Return [x, y] of the center of cell containing provided text 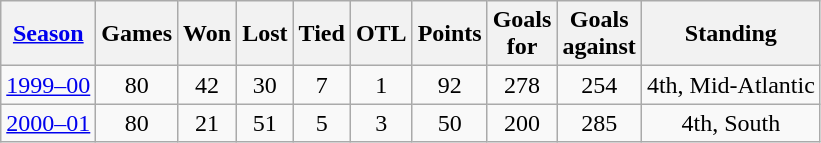
Points [450, 34]
3 [381, 123]
1999–00 [48, 85]
OTL [381, 34]
Tied [322, 34]
50 [450, 123]
42 [208, 85]
5 [322, 123]
2000–01 [48, 123]
4th, Mid-Atlantic [730, 85]
Standing [730, 34]
254 [599, 85]
Season [48, 34]
51 [265, 123]
285 [599, 123]
Games [137, 34]
1 [381, 85]
4th, South [730, 123]
7 [322, 85]
30 [265, 85]
92 [450, 85]
Goalsfor [522, 34]
Lost [265, 34]
Won [208, 34]
278 [522, 85]
21 [208, 123]
200 [522, 123]
Goalsagainst [599, 34]
